Identify which cell holds the provided text, then report its [X, Y] central coordinate. 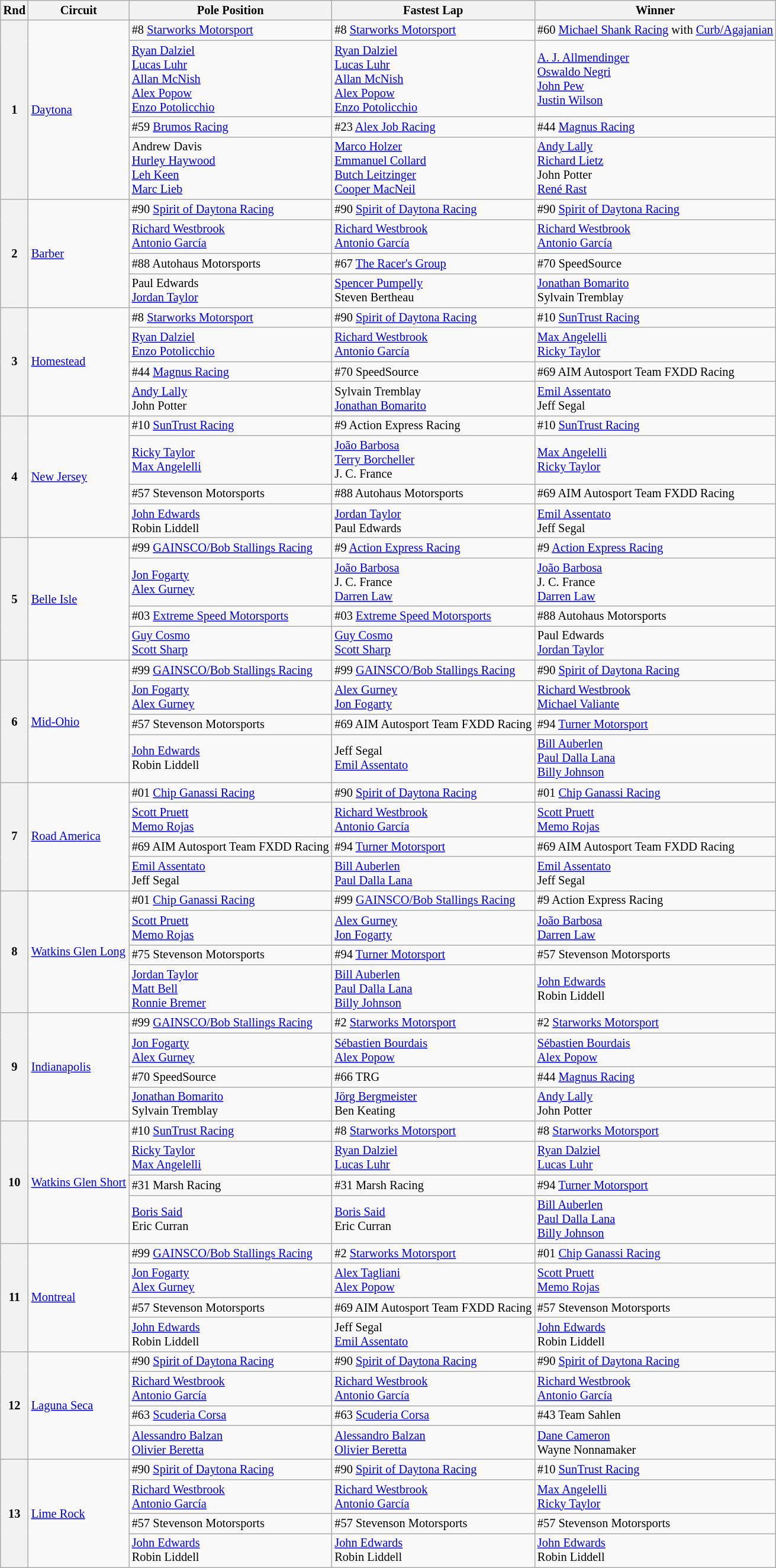
Mid-Ohio [79, 721]
#66 TRG [433, 1077]
A. J. Allmendinger Oswaldo Negri John Pew Justin Wilson [655, 79]
1 [14, 110]
9 [14, 1067]
#67 The Racer's Group [433, 263]
Homestead [79, 361]
João Barbosa Darren Law [655, 928]
Bill Auberlen Paul Dalla Lana [433, 874]
Winner [655, 10]
4 [14, 477]
#59 Brumos Racing [231, 127]
Daytona [79, 110]
Fastest Lap [433, 10]
Ryan Dalziel Enzo Potolicchio [231, 344]
Watkins Glen Long [79, 952]
Indianapolis [79, 1067]
Alex Tagliani Alex Popow [433, 1280]
2 [14, 253]
Sylvain Tremblay Jonathan Bomarito [433, 398]
Jordan Taylor Paul Edwards [433, 521]
#75 Stevenson Motorsports [231, 955]
João Barbosa Terry Borcheller J. C. France [433, 460]
Jörg Bergmeister Ben Keating [433, 1104]
Richard Westbrook Michael Valiante [655, 697]
Belle Isle [79, 599]
Circuit [79, 10]
#43 Team Sahlen [655, 1415]
Montreal [79, 1297]
Jordan Taylor Matt Bell Ronnie Bremer [231, 989]
Andrew Davis Hurley Haywood Leh Keen Marc Lieb [231, 168]
Andy Lally Richard Lietz John Potter René Rast [655, 168]
Barber [79, 253]
Laguna Seca [79, 1405]
Pole Position [231, 10]
Marco Holzer Emmanuel Collard Butch Leitzinger Cooper MacNeil [433, 168]
13 [14, 1514]
Road America [79, 837]
Dane Cameron Wayne Nonnamaker [655, 1443]
3 [14, 361]
10 [14, 1183]
#23 Alex Job Racing [433, 127]
5 [14, 599]
11 [14, 1297]
8 [14, 952]
#60 Michael Shank Racing with Curb/Agajanian [655, 30]
Rnd [14, 10]
Spencer Pumpelly Steven Bertheau [433, 291]
Watkins Glen Short [79, 1183]
7 [14, 837]
New Jersey [79, 477]
Lime Rock [79, 1514]
6 [14, 721]
12 [14, 1405]
